Identify which cell holds the provided text, then report its (x, y) central coordinate. 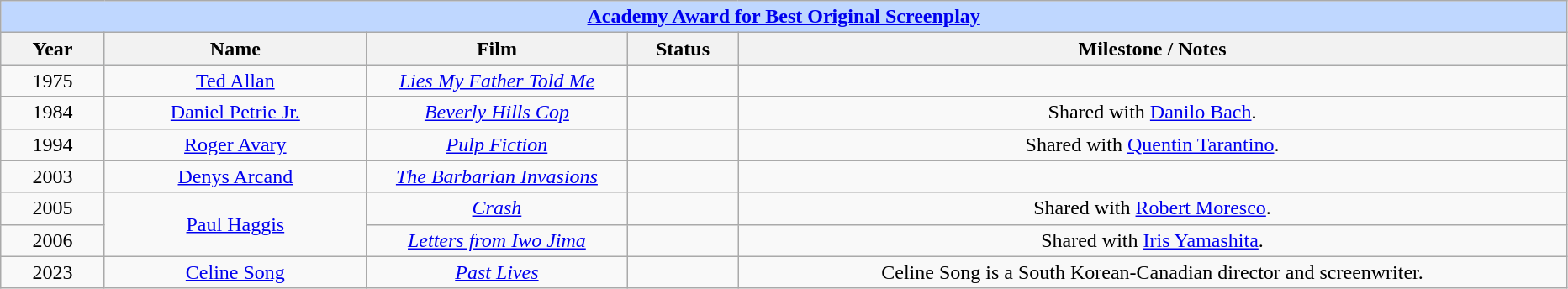
1994 (53, 144)
Celine Song (235, 272)
2023 (53, 272)
2005 (53, 208)
Celine Song is a South Korean-Canadian director and screenwriter. (1153, 272)
Status (683, 49)
Shared with Danilo Bach. (1153, 113)
Pulp Fiction (496, 144)
1975 (53, 81)
Crash (496, 208)
Letters from Iwo Jima (496, 240)
The Barbarian Invasions (496, 176)
Denys Arcand (235, 176)
2003 (53, 176)
1984 (53, 113)
Shared with Robert Moresco. (1153, 208)
Beverly Hills Cop (496, 113)
Lies My Father Told Me (496, 81)
Film (496, 49)
Past Lives (496, 272)
Shared with Iris Yamashita. (1153, 240)
Academy Award for Best Original Screenplay (784, 17)
Milestone / Notes (1153, 49)
Roger Avary (235, 144)
Shared with Quentin Tarantino. (1153, 144)
Ted Allan (235, 81)
Name (235, 49)
Paul Haggis (235, 224)
Year (53, 49)
2006 (53, 240)
Daniel Petrie Jr. (235, 113)
